Locate the cell with the specified text and output its [X, Y] center coordinate. 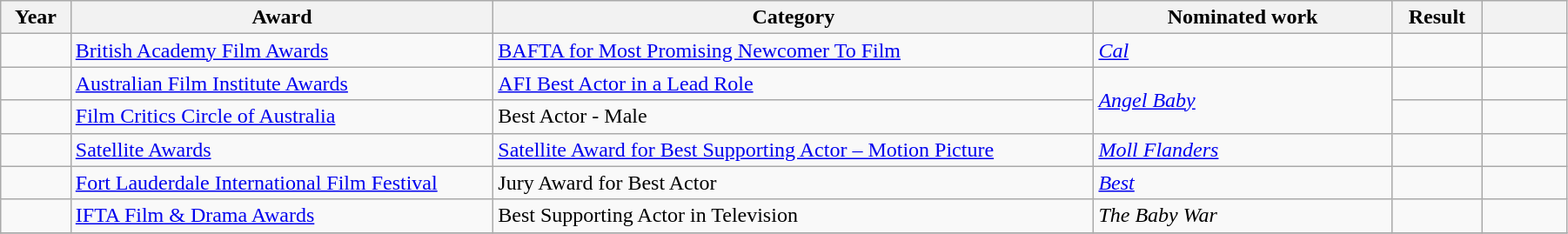
Cal [1243, 50]
Best Actor - Male [794, 117]
Satellite Awards [282, 150]
BAFTA for Most Promising Newcomer To Film [794, 50]
Fort Lauderdale International Film Festival [282, 183]
AFI Best Actor in a Lead Role [794, 84]
Award [282, 17]
Nominated work [1243, 17]
Category [794, 17]
Film Critics Circle of Australia [282, 117]
The Baby War [1243, 216]
IFTA Film & Drama Awards [282, 216]
Australian Film Institute Awards [282, 84]
Satellite Award for Best Supporting Actor – Motion Picture [794, 150]
Jury Award for Best Actor [794, 183]
Year [37, 17]
Best Supporting Actor in Television [794, 216]
Result [1437, 17]
British Academy Film Awards [282, 50]
Best [1243, 183]
Moll Flanders [1243, 150]
Angel Baby [1243, 100]
